Find where the given text appears and provide that cell's center as (X, Y) coordinate. 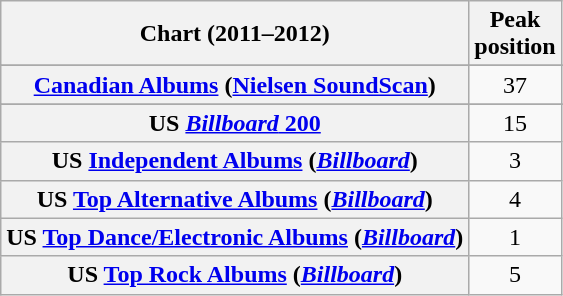
4 (515, 199)
1 (515, 237)
US Top Rock Albums (Billboard) (235, 275)
US Independent Albums (Billboard) (235, 161)
US Billboard 200 (235, 123)
Chart (2011–2012) (235, 34)
US Top Dance/Electronic Albums (Billboard) (235, 237)
Peakposition (515, 34)
5 (515, 275)
15 (515, 123)
US Top Alternative Albums (Billboard) (235, 199)
Canadian Albums (Nielsen SoundScan) (235, 85)
37 (515, 85)
3 (515, 161)
